Find where the given text appears and provide that cell's center as (x, y) coordinate. 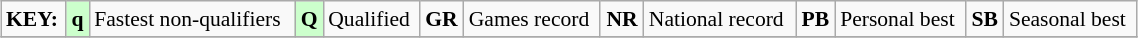
PB (816, 19)
Seasonal best (1070, 19)
q (78, 19)
NR (622, 19)
Q (309, 19)
National record (720, 19)
Qualified (371, 19)
Fastest non-qualifiers (192, 19)
Personal best (900, 19)
SB (985, 19)
KEY: (34, 19)
GR (442, 19)
Games record (532, 19)
